Detect which cell encompasses the target text, then output its (X, Y) center coordinate. 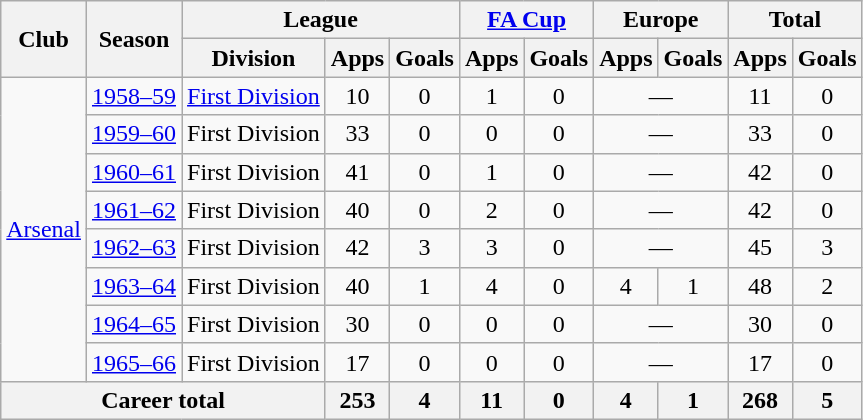
Arsenal (44, 229)
1958–59 (134, 96)
Season (134, 39)
45 (760, 248)
10 (357, 96)
1959–60 (134, 134)
1963–64 (134, 286)
268 (760, 400)
1964–65 (134, 324)
League (321, 20)
48 (760, 286)
1960–61 (134, 172)
Division (254, 58)
Club (44, 39)
Europe (661, 20)
Career total (164, 400)
1965–66 (134, 362)
41 (357, 172)
5 (827, 400)
1961–62 (134, 210)
Total (795, 20)
253 (357, 400)
1962–63 (134, 248)
FA Cup (526, 20)
